Detect which cell encompasses the target text, then output its (X, Y) center coordinate. 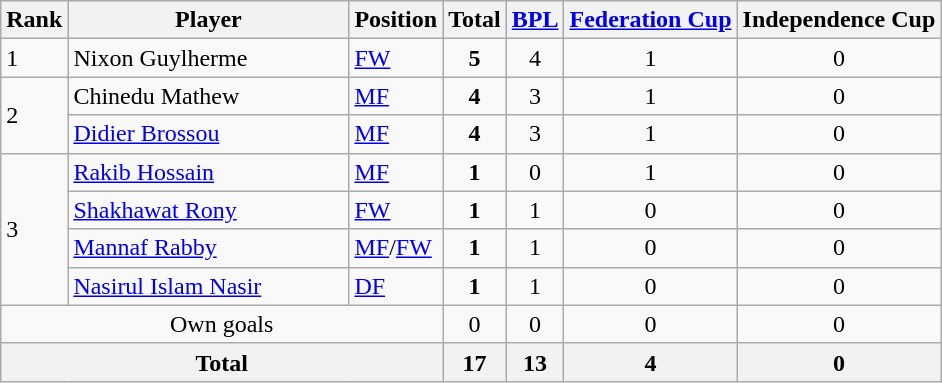
Mannaf Rabby (208, 248)
Independence Cup (839, 20)
Rakib Hossain (208, 172)
Own goals (222, 324)
Position (396, 20)
BPL (535, 20)
17 (475, 362)
5 (475, 58)
Rank (34, 20)
DF (396, 286)
Nasirul Islam Nasir (208, 286)
13 (535, 362)
MF/FW (396, 248)
Federation Cup (650, 20)
Didier Brossou (208, 134)
Player (208, 20)
2 (34, 115)
Shakhawat Rony (208, 210)
Nixon Guylherme (208, 58)
Chinedu Mathew (208, 96)
